Provide the [X, Y] coordinate of the cell's center where the given text is located.  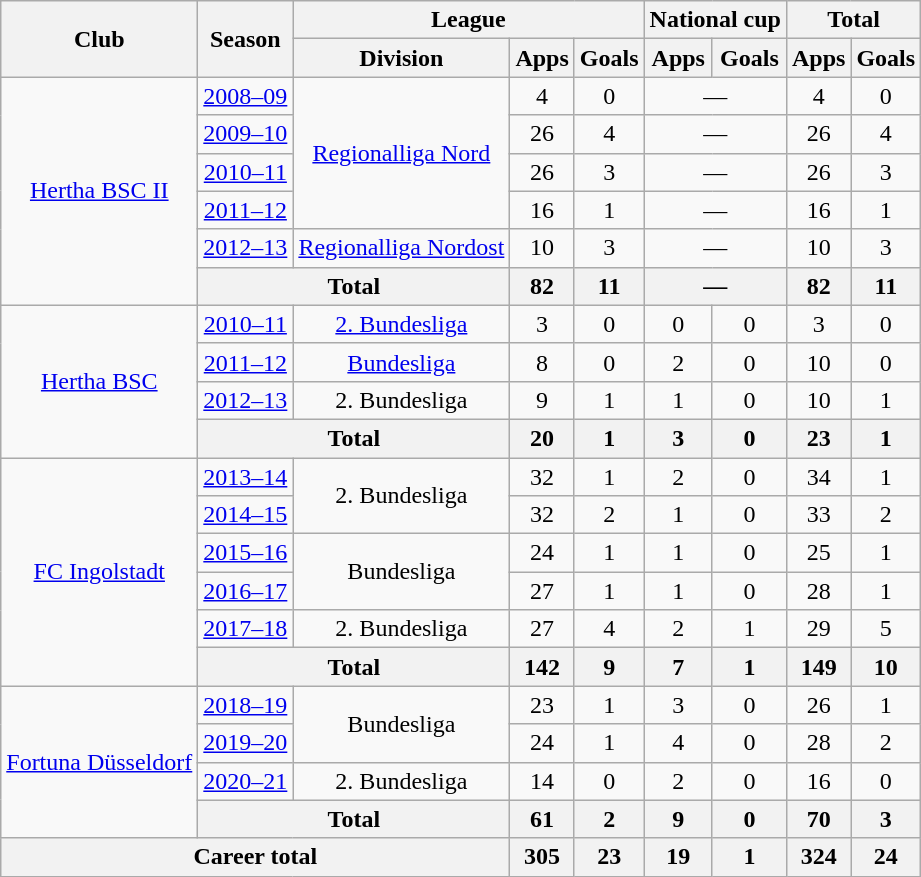
33 [818, 515]
Regionalliga Nord [402, 153]
305 [542, 857]
7 [678, 667]
National cup [715, 20]
2017–18 [246, 629]
2009–10 [246, 134]
Hertha BSC [100, 381]
61 [542, 819]
Regionalliga Nordost [402, 248]
2014–15 [246, 515]
20 [542, 438]
142 [542, 667]
FC Ingolstadt [100, 572]
70 [818, 819]
Division [402, 58]
34 [818, 477]
Career total [256, 857]
League [468, 20]
324 [818, 857]
2008–09 [246, 96]
2018–19 [246, 705]
Season [246, 39]
149 [818, 667]
5 [886, 629]
14 [542, 781]
2020–21 [246, 781]
Fortuna Düsseldorf [100, 762]
8 [542, 362]
2016–17 [246, 591]
19 [678, 857]
2015–16 [246, 553]
Club [100, 39]
Hertha BSC II [100, 191]
2013–14 [246, 477]
2019–20 [246, 743]
25 [818, 553]
29 [818, 629]
